Determine the (X, Y) coordinate at the center of the cell enclosing the given text.  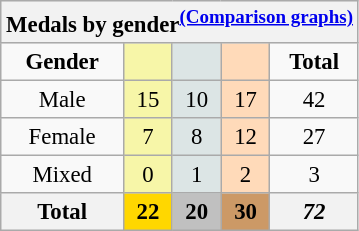
Medals by gender(Comparison graphs) (180, 22)
15 (148, 100)
0 (148, 175)
7 (148, 137)
Gender (62, 62)
12 (246, 137)
1 (196, 175)
2 (246, 175)
Mixed (62, 175)
17 (246, 100)
3 (314, 175)
Female (62, 137)
42 (314, 100)
8 (196, 137)
Total (314, 62)
27 (314, 137)
10 (196, 100)
Male (62, 100)
